Provide the [x, y] coordinate of the cell's center where the given text is located.  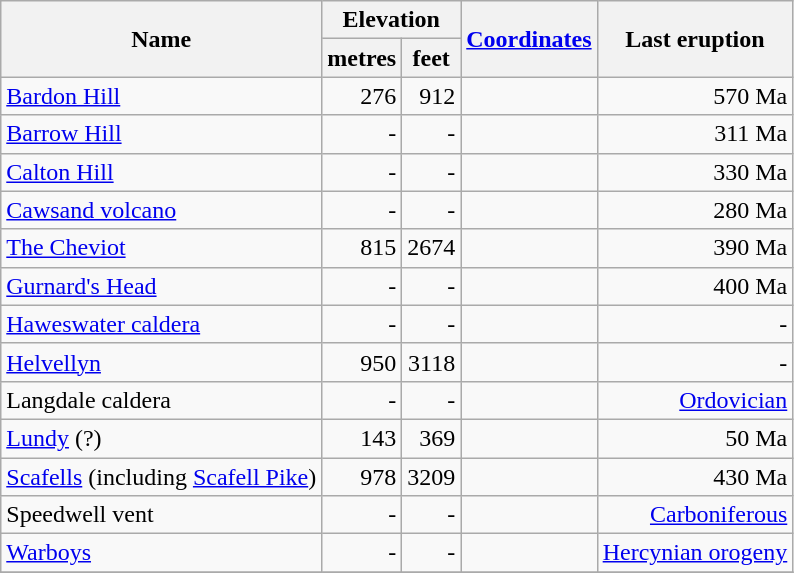
3209 [432, 477]
50 Ma [695, 438]
430 Ma [695, 477]
Gurnard's Head [162, 286]
2674 [432, 248]
Last eruption [695, 39]
metres [362, 58]
Coordinates [529, 39]
Cawsand volcano [162, 210]
Langdale caldera [162, 400]
400 Ma [695, 286]
143 [362, 438]
Calton Hill [162, 172]
978 [362, 477]
330 Ma [695, 172]
570 Ma [695, 96]
369 [432, 438]
Helvellyn [162, 362]
Name [162, 39]
Warboys [162, 553]
The Cheviot [162, 248]
3118 [432, 362]
Speedwell vent [162, 515]
311 Ma [695, 134]
Barrow Hill [162, 134]
912 [432, 96]
950 [362, 362]
280 Ma [695, 210]
Haweswater caldera [162, 324]
Carboniferous [695, 515]
Lundy (?) [162, 438]
Elevation [392, 20]
276 [362, 96]
feet [432, 58]
815 [362, 248]
Ordovician [695, 400]
Scafells (including Scafell Pike) [162, 477]
Bardon Hill [162, 96]
390 Ma [695, 248]
Hercynian orogeny [695, 553]
